Pinpoint the cell where the given text exists, returning its [x, y] midpoint coordinate. 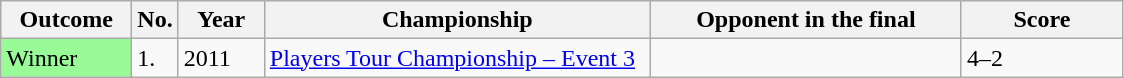
Opponent in the final [806, 20]
1. [155, 58]
2011 [221, 58]
4–2 [1042, 58]
Players Tour Championship – Event 3 [457, 58]
Championship [457, 20]
Score [1042, 20]
Year [221, 20]
Winner [66, 58]
No. [155, 20]
Outcome [66, 20]
